From the cell containing the given text, extract its center point as [X, Y] coordinate. 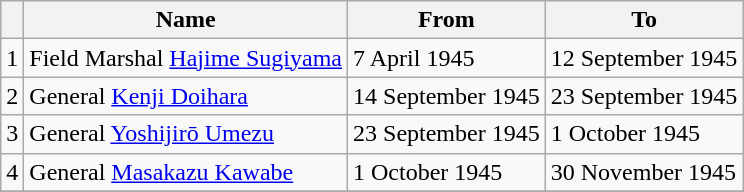
1 [12, 58]
4 [12, 172]
12 September 1945 [644, 58]
General Masakazu Kawabe [186, 172]
To [644, 20]
Name [186, 20]
30 November 1945 [644, 172]
3 [12, 134]
General Kenji Doihara [186, 96]
Field Marshal Hajime Sugiyama [186, 58]
14 September 1945 [447, 96]
General Yoshijirō Umezu [186, 134]
2 [12, 96]
From [447, 20]
7 April 1945 [447, 58]
